Identify which cell holds the provided text, then report its [X, Y] central coordinate. 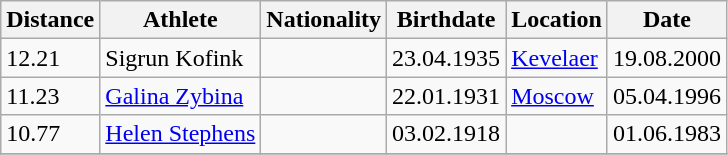
Birthdate [446, 20]
11.23 [50, 96]
Date [666, 20]
01.06.1983 [666, 134]
12.21 [50, 58]
Athlete [180, 20]
Helen Stephens [180, 134]
Galina Zybina [180, 96]
03.02.1918 [446, 134]
10.77 [50, 134]
Location [557, 20]
19.08.2000 [666, 58]
Kevelaer [557, 58]
Distance [50, 20]
Moscow [557, 96]
22.01.1931 [446, 96]
Sigrun Kofink [180, 58]
23.04.1935 [446, 58]
05.04.1996 [666, 96]
Nationality [324, 20]
